Pinpoint the cell where the given text exists, returning its (X, Y) midpoint coordinate. 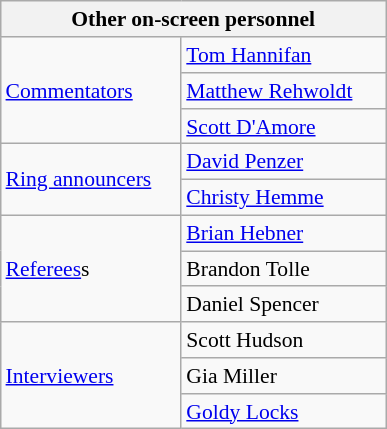
Refereess (92, 268)
David Penzer (283, 162)
Gia Miller (283, 376)
Interviewers (92, 376)
Brian Hebner (283, 233)
Commentators (92, 90)
Daniel Spencer (283, 304)
Ring announcers (92, 180)
Christy Hemme (283, 197)
Brandon Tolle (283, 269)
Goldy Locks (283, 411)
Scott Hudson (283, 340)
Other on-screen personnel (194, 19)
Scott D'Amore (283, 126)
Matthew Rehwoldt (283, 91)
Tom Hannifan (283, 55)
